Extract the (X, Y) coordinate from the center of the cell holding the provided text.  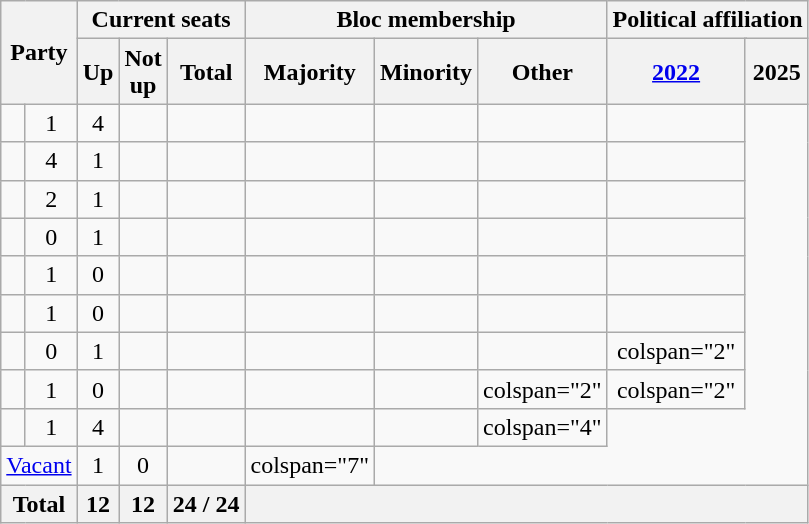
Bloc membership (426, 20)
2025 (776, 72)
Party (39, 52)
Up (98, 72)
2022 (676, 72)
Vacant (39, 465)
colspan="4" (543, 427)
Minority (426, 72)
Notup (143, 72)
Majority (310, 72)
2 (51, 199)
Current seats (161, 20)
Other (543, 72)
colspan="7" (310, 465)
24 / 24 (206, 503)
Political affiliation (708, 20)
